From the cell containing the given text, extract its center point as [X, Y] coordinate. 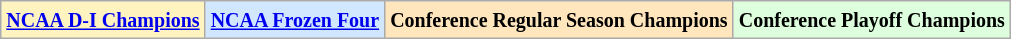
Conference Playoff Champions [872, 20]
NCAA D-I Champions [103, 20]
Conference Regular Season Champions [560, 20]
NCAA Frozen Four [295, 20]
